Extract the [X, Y] coordinate from the center of the cell holding the provided text.  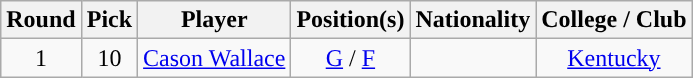
Nationality [473, 20]
G / F [350, 58]
1 [41, 58]
Position(s) [350, 20]
Player [214, 20]
Cason Wallace [214, 58]
College / Club [614, 20]
10 [109, 58]
Round [41, 20]
Pick [109, 20]
Kentucky [614, 58]
